Output the [X, Y] coordinate of the center of the cell containing the given text.  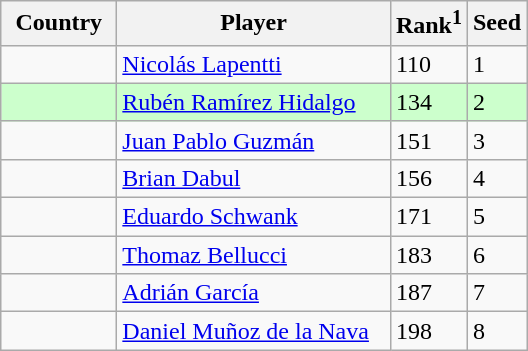
5 [496, 217]
Brian Dabul [254, 178]
1 [496, 64]
Country [59, 24]
Thomaz Bellucci [254, 255]
3 [496, 140]
Adrián García [254, 293]
2 [496, 102]
110 [428, 64]
Rank1 [428, 24]
198 [428, 331]
Player [254, 24]
187 [428, 293]
Seed [496, 24]
134 [428, 102]
Juan Pablo Guzmán [254, 140]
4 [496, 178]
151 [428, 140]
7 [496, 293]
6 [496, 255]
171 [428, 217]
183 [428, 255]
Rubén Ramírez Hidalgo [254, 102]
Eduardo Schwank [254, 217]
Nicolás Lapentti [254, 64]
156 [428, 178]
8 [496, 331]
Daniel Muñoz de la Nava [254, 331]
